Output the [x, y] coordinate of the center of the cell containing the given text.  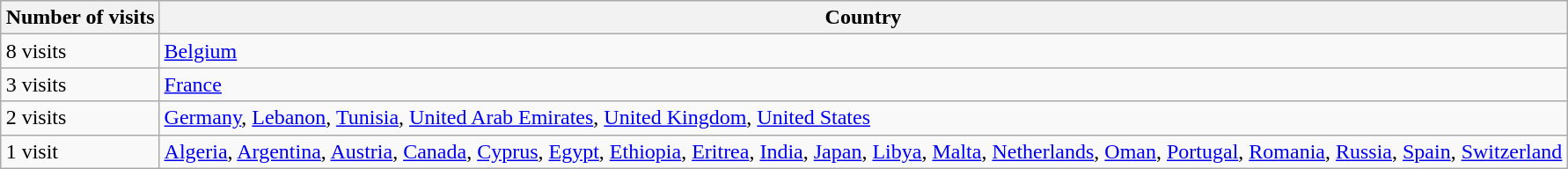
1 visit [80, 151]
8 visits [80, 51]
France [863, 84]
2 visits [80, 118]
Country [863, 18]
Belgium [863, 51]
3 visits [80, 84]
Number of visits [80, 18]
Germany, Lebanon, Tunisia, United Arab Emirates, United Kingdom, United States [863, 118]
